Identify which cell holds the provided text, then report its (x, y) central coordinate. 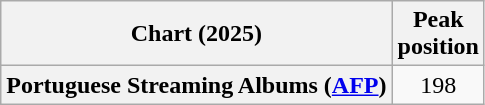
Chart (2025) (196, 34)
Portuguese Streaming Albums (AFP) (196, 85)
Peakposition (438, 34)
198 (438, 85)
